Scan for the cell matching the given text and deliver its [X, Y] coordinate at center. 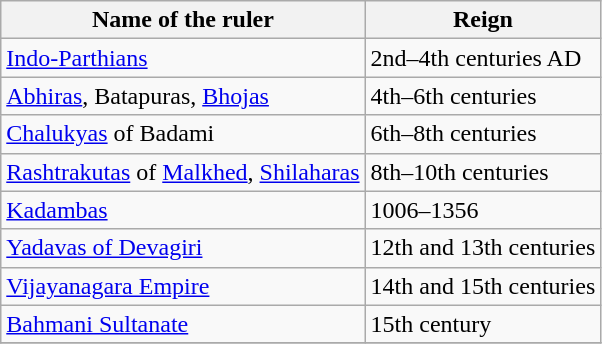
15th century [483, 324]
Abhiras, Batapuras, Bhojas [183, 96]
Rashtrakutas of Malkhed, Shilaharas [183, 172]
Bahmani Sultanate [183, 324]
Indo-Parthians [183, 58]
1006–1356 [483, 210]
8th–10th centuries [483, 172]
Reign [483, 20]
12th and 13th centuries [483, 248]
Name of the ruler [183, 20]
Vijayanagara Empire [183, 286]
4th–6th centuries [483, 96]
Kadambas [183, 210]
Yadavas of Devagiri [183, 248]
2nd–4th centuries AD [483, 58]
Chalukyas of Badami [183, 134]
14th and 15th centuries [483, 286]
6th–8th centuries [483, 134]
